Capture the cell that displays the provided text and extract its [X, Y] central coordinate. 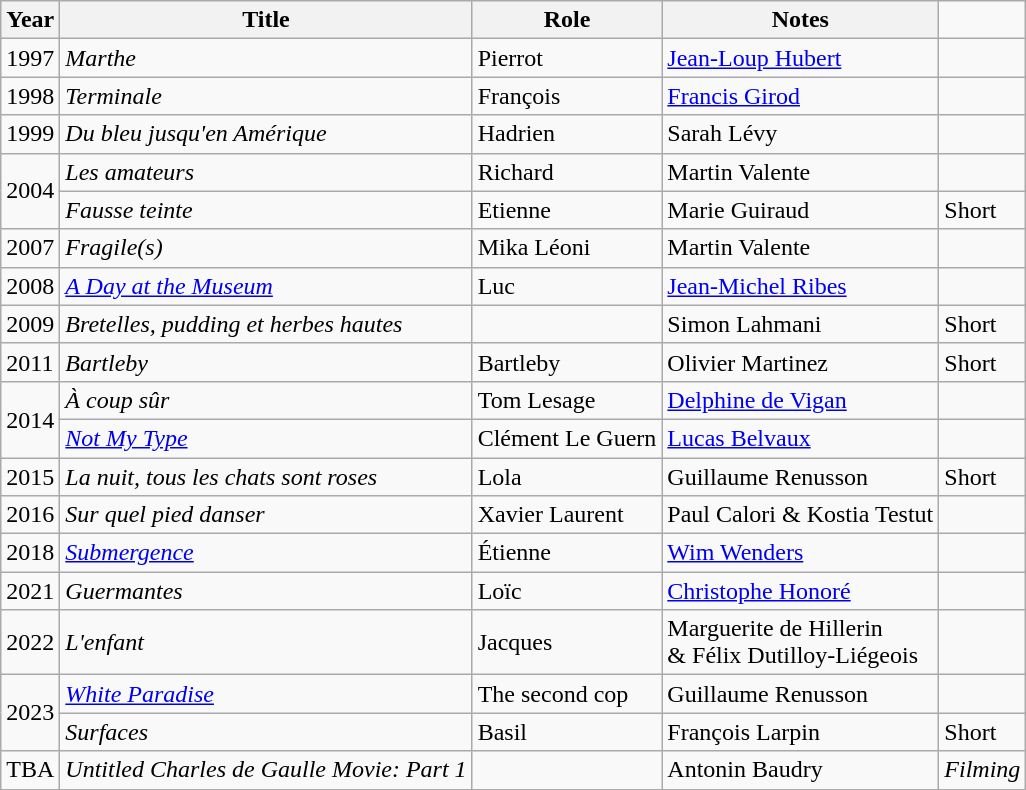
2023 [30, 713]
Olivier Martinez [800, 362]
Wim Wenders [800, 553]
À coup sûr [266, 400]
Title [266, 20]
TBA [30, 770]
White Paradise [266, 694]
2022 [30, 642]
Not My Type [266, 438]
Jean-Loup Hubert [800, 58]
La nuit, tous les chats sont roses [266, 477]
Loïc [567, 591]
Antonin Baudry [800, 770]
Tom Lesage [567, 400]
2011 [30, 362]
Francis Girod [800, 96]
A Day at the Museum [266, 286]
Richard [567, 172]
Marguerite de Hillerin & Félix Dutilloy-Liégeois [800, 642]
Bretelles, pudding et herbes hautes [266, 324]
Basil [567, 732]
François [567, 96]
Luc [567, 286]
2008 [30, 286]
1998 [30, 96]
Les amateurs [266, 172]
Sur quel pied danser [266, 515]
Jean-Michel Ribes [800, 286]
1999 [30, 134]
Marie Guiraud [800, 210]
Paul Calori & Kostia Testut [800, 515]
Du bleu jusqu'en Amérique [266, 134]
Delphine de Vigan [800, 400]
Simon Lahmani [800, 324]
Clément Le Guern [567, 438]
Lucas Belvaux [800, 438]
Notes [800, 20]
2007 [30, 248]
Etienne [567, 210]
Fausse teinte [266, 210]
Xavier Laurent [567, 515]
Pierrot [567, 58]
Role [567, 20]
Surfaces [266, 732]
Mika Léoni [567, 248]
Sarah Lévy [800, 134]
Lola [567, 477]
Marthe [266, 58]
Étienne [567, 553]
The second cop [567, 694]
Filming [982, 770]
2014 [30, 419]
2016 [30, 515]
2009 [30, 324]
2021 [30, 591]
François Larpin [800, 732]
Guermantes [266, 591]
L'enfant [266, 642]
Jacques [567, 642]
Year [30, 20]
2004 [30, 191]
Christophe Honoré [800, 591]
1997 [30, 58]
Fragile(s) [266, 248]
Terminale [266, 96]
Untitled Charles de Gaulle Movie: Part 1 [266, 770]
2018 [30, 553]
2015 [30, 477]
Submergence [266, 553]
Hadrien [567, 134]
